Pinpoint the cell where the given text exists, returning its (x, y) midpoint coordinate. 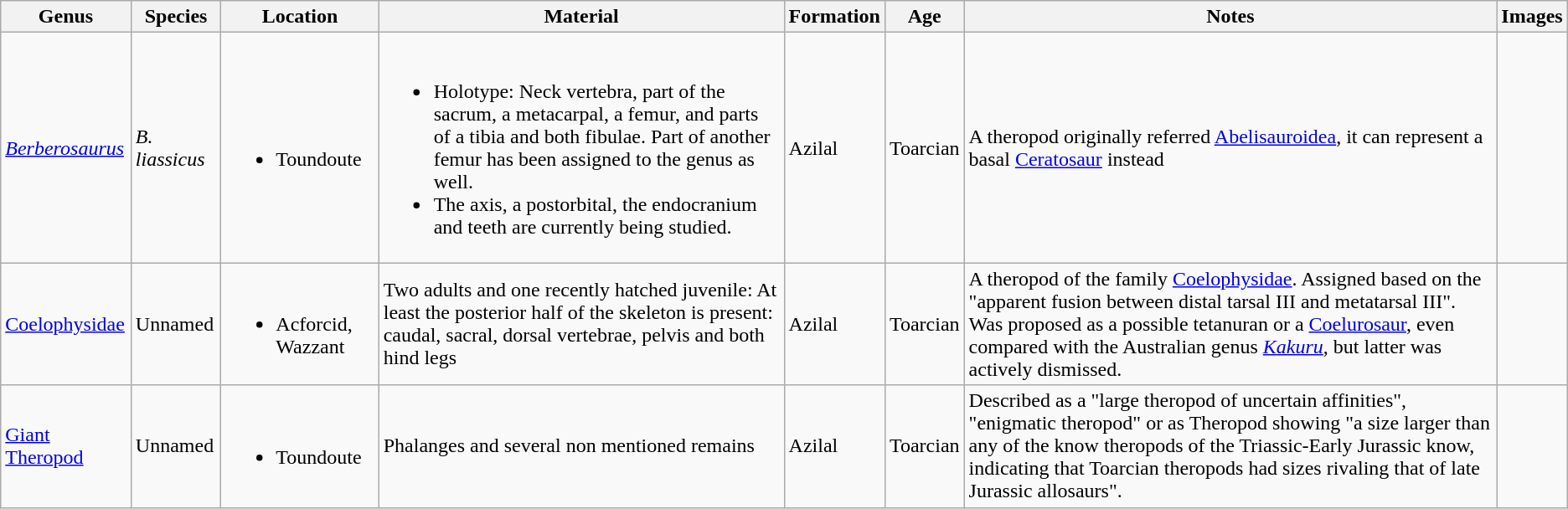
A theropod originally referred Abelisauroidea, it can represent a basal Ceratosaur instead (1230, 147)
Notes (1230, 17)
Material (581, 17)
Coelophysidae (66, 324)
Species (176, 17)
Location (300, 17)
Berberosaurus (66, 147)
Age (925, 17)
Genus (66, 17)
Images (1532, 17)
Phalanges and several non mentioned remains (581, 446)
B. liassicus (176, 147)
Formation (834, 17)
Acforcid, Wazzant (300, 324)
Giant Theropod (66, 446)
